Find where the given text appears and provide that cell's center as [x, y] coordinate. 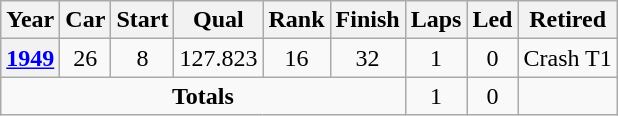
Crash T1 [568, 58]
Totals [203, 96]
32 [368, 58]
26 [86, 58]
Led [492, 20]
Qual [218, 20]
8 [142, 58]
127.823 [218, 58]
Rank [296, 20]
Laps [436, 20]
16 [296, 58]
Start [142, 20]
Finish [368, 20]
Car [86, 20]
Year [30, 20]
1949 [30, 58]
Retired [568, 20]
